Scan for the cell matching the given text and deliver its (x, y) coordinate at center. 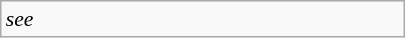
see (203, 19)
